Detect which cell encompasses the target text, then output its [X, Y] center coordinate. 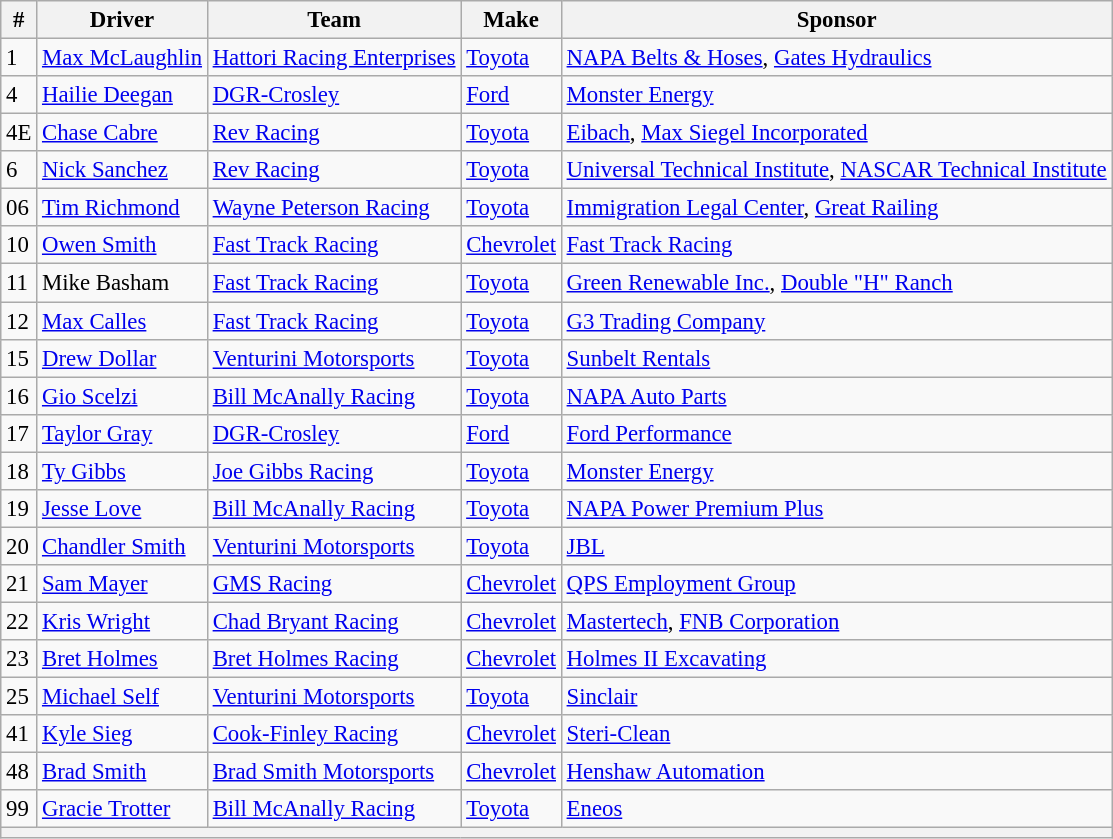
NAPA Auto Parts [836, 396]
Immigration Legal Center, Great Railing [836, 208]
Eibach, Max Siegel Incorporated [836, 133]
Max Calles [122, 321]
Drew Dollar [122, 358]
Green Renewable Inc., Double "H" Ranch [836, 283]
Brad Smith Motorsports [334, 772]
Hailie Deegan [122, 95]
Sunbelt Rentals [836, 358]
Henshaw Automation [836, 772]
41 [19, 734]
22 [19, 621]
Mastertech, FNB Corporation [836, 621]
Holmes II Excavating [836, 659]
Mike Basham [122, 283]
19 [19, 509]
4 [19, 95]
Sinclair [836, 697]
Chandler Smith [122, 546]
GMS Racing [334, 584]
11 [19, 283]
4E [19, 133]
Joe Gibbs Racing [334, 471]
Kris Wright [122, 621]
15 [19, 358]
Driver [122, 20]
Chase Cabre [122, 133]
Ty Gibbs [122, 471]
Wayne Peterson Racing [334, 208]
NAPA Belts & Hoses, Gates Hydraulics [836, 58]
12 [19, 321]
Universal Technical Institute, NASCAR Technical Institute [836, 170]
Team [334, 20]
Chad Bryant Racing [334, 621]
Sam Mayer [122, 584]
Make [511, 20]
Gio Scelzi [122, 396]
Steri-Clean [836, 734]
Sponsor [836, 20]
Jesse Love [122, 509]
21 [19, 584]
25 [19, 697]
18 [19, 471]
6 [19, 170]
QPS Employment Group [836, 584]
Owen Smith [122, 245]
99 [19, 809]
Brad Smith [122, 772]
Taylor Gray [122, 433]
Bret Holmes Racing [334, 659]
Eneos [836, 809]
1 [19, 58]
20 [19, 546]
Bret Holmes [122, 659]
48 [19, 772]
10 [19, 245]
G3 Trading Company [836, 321]
Michael Self [122, 697]
Nick Sanchez [122, 170]
Ford Performance [836, 433]
16 [19, 396]
Tim Richmond [122, 208]
JBL [836, 546]
06 [19, 208]
Cook-Finley Racing [334, 734]
23 [19, 659]
NAPA Power Premium Plus [836, 509]
Max McLaughlin [122, 58]
17 [19, 433]
# [19, 20]
Kyle Sieg [122, 734]
Gracie Trotter [122, 809]
Hattori Racing Enterprises [334, 58]
